Extract the (x, y) coordinate from the center of the cell holding the provided text.  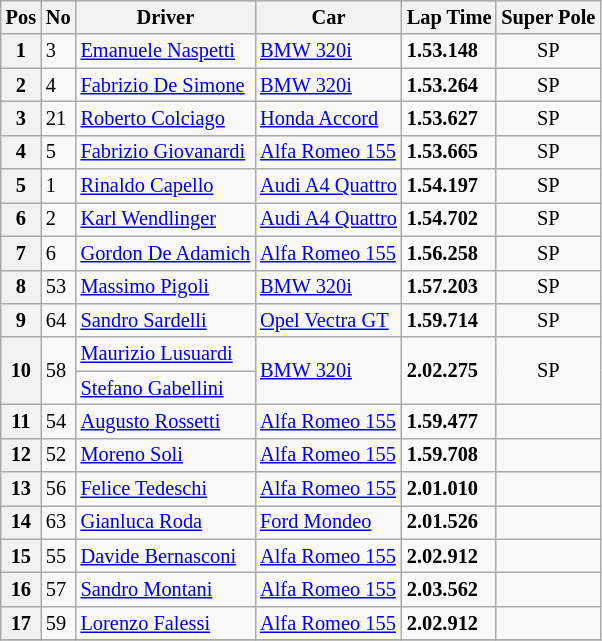
2.01.526 (449, 522)
21 (58, 118)
Stefano Gabellini (166, 388)
Pos (21, 17)
Gianluca Roda (166, 522)
Emanuele Naspetti (166, 51)
1.59.477 (449, 421)
1.54.702 (449, 219)
1.53.264 (449, 85)
53 (58, 287)
16 (21, 589)
64 (58, 320)
Davide Bernasconi (166, 556)
14 (21, 522)
57 (58, 589)
9 (21, 320)
7 (21, 253)
59 (58, 623)
1.57.203 (449, 287)
Fabrizio Giovanardi (166, 152)
Driver (166, 17)
Roberto Colciago (166, 118)
Augusto Rossetti (166, 421)
1.53.665 (449, 152)
Sandro Montani (166, 589)
Karl Wendlinger (166, 219)
15 (21, 556)
Massimo Pigoli (166, 287)
No (58, 17)
Car (328, 17)
58 (58, 370)
2.02.275 (449, 370)
Fabrizio De Simone (166, 85)
Maurizio Lusuardi (166, 354)
Sandro Sardelli (166, 320)
2.01.010 (449, 489)
Ford Mondeo (328, 522)
Felice Tedeschi (166, 489)
1.53.148 (449, 51)
52 (58, 455)
1.54.197 (449, 186)
63 (58, 522)
8 (21, 287)
Super Pole (548, 17)
2.03.562 (449, 589)
Lap Time (449, 17)
12 (21, 455)
Gordon De Adamich (166, 253)
1.56.258 (449, 253)
13 (21, 489)
Rinaldo Capello (166, 186)
Moreno Soli (166, 455)
11 (21, 421)
54 (58, 421)
1.59.708 (449, 455)
17 (21, 623)
Honda Accord (328, 118)
Lorenzo Falessi (166, 623)
56 (58, 489)
Opel Vectra GT (328, 320)
10 (21, 370)
1.53.627 (449, 118)
55 (58, 556)
1.59.714 (449, 320)
